From the cell containing the given text, extract its center point as [x, y] coordinate. 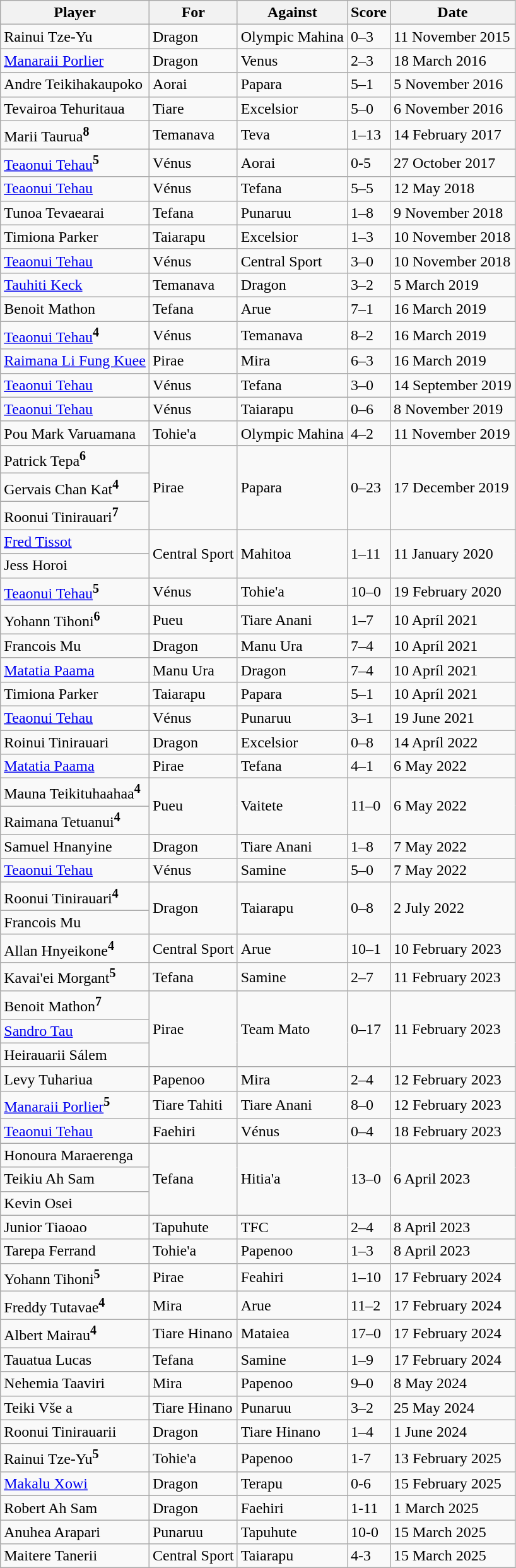
11 November 2015 [452, 37]
14 September 2019 [452, 385]
Score [369, 13]
Rainui Tze-Yu5 [75, 1458]
Samuel Hnanyine [75, 846]
14 February 2017 [452, 135]
0–6 [369, 409]
1–13 [369, 135]
1-11 [369, 1508]
Roinui Tinirauari [75, 742]
Heirauarii Sálem [75, 1055]
2 July 2022 [452, 909]
7–1 [369, 309]
Teiki Vše a [75, 1408]
8–0 [369, 1105]
Yohann Tihoni5 [75, 1278]
12 May 2018 [452, 189]
Jess Horoi [75, 566]
Hitia'a [292, 1179]
Rainui Tze-Yu [75, 37]
18 March 2016 [452, 61]
5 March 2019 [452, 285]
9–0 [369, 1384]
Tauatua Lucas [75, 1360]
13–0 [369, 1179]
10 February 2023 [452, 948]
17–0 [369, 1333]
1–7 [369, 620]
Albert Mairau4 [75, 1333]
1–4 [369, 1432]
Mataiea [292, 1333]
Allan Hnyeikone4 [75, 948]
Kavai'ei Morgant5 [75, 977]
Manaraii Porlier [75, 61]
3–1 [369, 718]
11–2 [369, 1305]
8 May 2024 [452, 1384]
Roonui Tinirauarii [75, 1432]
0–17 [369, 1029]
Nehemia Taaviri [75, 1384]
1 March 2025 [452, 1508]
4–2 [369, 433]
6–3 [369, 361]
17 December 2019 [452, 487]
Teaonui Tehau4 [75, 336]
Freddy Tutavae4 [75, 1305]
5 November 2016 [452, 85]
0–3 [369, 37]
Maitere Tanerii [75, 1556]
Junior Tiaoao [75, 1227]
Teva [292, 135]
Date [452, 13]
Roonui Tinirauari7 [75, 515]
Roonui Tinirauari4 [75, 896]
0-5 [369, 163]
Levy Tuhariua [75, 1079]
Mahitoa [292, 554]
Fred Tissot [75, 542]
Vaitete [292, 807]
Mauna Teikituhaahaa4 [75, 793]
Gervais Chan Kat4 [75, 487]
4–1 [369, 766]
0-6 [369, 1484]
18 February 2023 [452, 1131]
1–9 [369, 1360]
8–2 [369, 336]
27 October 2017 [452, 163]
0–23 [369, 487]
15 February 2025 [452, 1484]
For [193, 13]
Manaraii Porlier5 [75, 1105]
2–3 [369, 61]
Tiare Tahiti [193, 1105]
25 May 2024 [452, 1408]
6 April 2023 [452, 1179]
10-0 [369, 1532]
1–10 [369, 1278]
Against [292, 13]
Makalu Xowi [75, 1484]
Tarepa Ferrand [75, 1251]
9 November 2018 [452, 213]
Tevairoa Tehuritaua [75, 109]
2–7 [369, 977]
Terapu [292, 1484]
6 November 2016 [452, 109]
Marii Taurua8 [75, 135]
11 November 2019 [452, 433]
Honoura Maraerenga [75, 1155]
Tunoa Tevaearai [75, 213]
1-7 [369, 1458]
0–4 [369, 1131]
4-3 [369, 1556]
Sandro Tau [75, 1031]
19 February 2020 [452, 592]
1–11 [369, 554]
Raimana Tetuanui4 [75, 821]
TFC [292, 1227]
Team Mato [292, 1029]
10–1 [369, 948]
Anuhea Arapari [75, 1532]
10–0 [369, 592]
13 February 2025 [452, 1458]
Player [75, 13]
Tauhiti Keck [75, 285]
Kevin Osei [75, 1203]
Benoit Mathon7 [75, 1005]
Tiare [193, 109]
Andre Teikihakaupoko [75, 85]
1 June 2024 [452, 1432]
Raimana Li Fung Kuee [75, 361]
11–0 [369, 807]
Teikiu Ah Sam [75, 1179]
Robert Ah Sam [75, 1508]
14 Apríl 2022 [452, 742]
Venus [292, 61]
19 June 2021 [452, 718]
Pou Mark Varuamana [75, 433]
11 January 2020 [452, 554]
Benoit Mathon [75, 309]
5–5 [369, 189]
8 November 2019 [452, 409]
Patrick Tepa6 [75, 460]
Feahiri [292, 1278]
Yohann Tihoni6 [75, 620]
